Capture the cell that displays the provided text and extract its [X, Y] central coordinate. 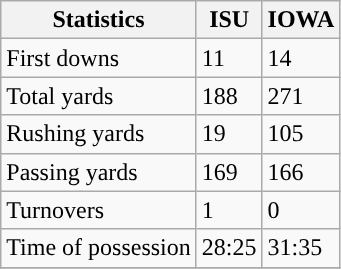
271 [301, 96]
Rushing yards [99, 134]
31:35 [301, 248]
Passing yards [99, 172]
11 [229, 58]
Turnovers [99, 210]
14 [301, 58]
0 [301, 210]
19 [229, 134]
188 [229, 96]
105 [301, 134]
1 [229, 210]
169 [229, 172]
IOWA [301, 20]
166 [301, 172]
Total yards [99, 96]
Time of possession [99, 248]
28:25 [229, 248]
Statistics [99, 20]
First downs [99, 58]
ISU [229, 20]
